Locate the cell with the specified text and output its [x, y] center coordinate. 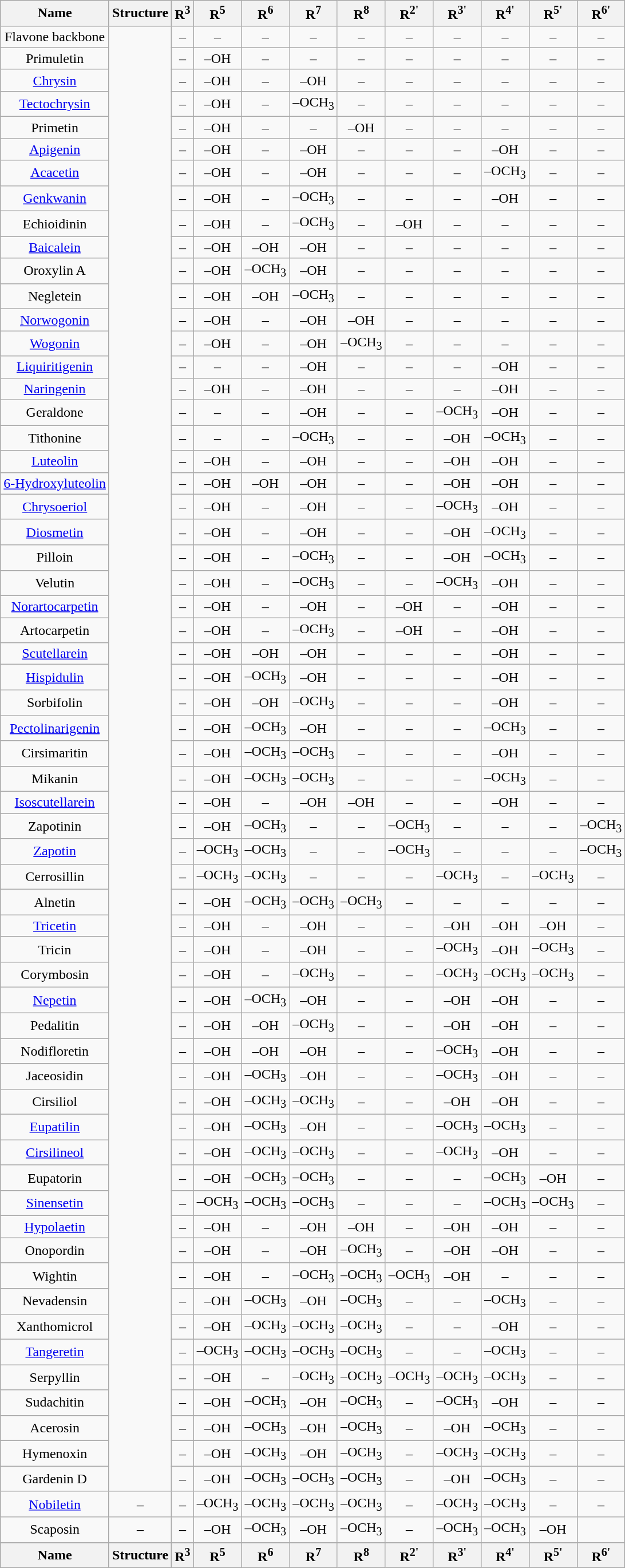
Jaceosidin [55, 1076]
Nobiletin [55, 1504]
Eupatilin [55, 1127]
Norartocarpetin [55, 606]
Wightin [55, 1275]
Flavone backbone [55, 37]
Cirsilineol [55, 1152]
Isoscutellarein [55, 803]
Primuletin [55, 58]
Hispidulin [55, 677]
Chrysoeriol [55, 507]
Chrysin [55, 80]
Acacetin [55, 173]
Sudachitin [55, 1403]
Nodifloretin [55, 1051]
Genkwanin [55, 198]
Tricin [55, 949]
Alnetin [55, 902]
Sinensetin [55, 1203]
Mikanin [55, 779]
Norwogonin [55, 320]
Scutellarein [55, 654]
Acerosin [55, 1428]
Wogonin [55, 343]
Hypolaetin [55, 1227]
Sorbifolin [55, 702]
Baicalein [55, 247]
Tricetin [55, 926]
Luteolin [55, 461]
Xanthomicrol [55, 1326]
Echioidinin [55, 224]
Cerrosillin [55, 876]
Onopordin [55, 1250]
Zapotin [55, 851]
Nevadensin [55, 1301]
Apigenin [55, 149]
Liquiritigenin [55, 367]
Oroxylin A [55, 271]
Nepetin [55, 1000]
Geraldone [55, 412]
Diosmetin [55, 532]
Pectolinarigenin [55, 728]
Gardenin D [55, 1479]
Naringenin [55, 389]
Zapotinin [55, 826]
Corymbosin [55, 974]
Tithonine [55, 438]
Pedalitin [55, 1025]
Tangeretin [55, 1352]
Serpyllin [55, 1377]
Eupatorin [55, 1178]
Tectochrysin [55, 104]
Scaposin [55, 1530]
Primetin [55, 128]
Negletein [55, 296]
Velutin [55, 583]
Cirsiliol [55, 1101]
Artocarpetin [55, 630]
6-Hydroxyluteolin [55, 483]
Pilloin [55, 558]
Hymenoxin [55, 1454]
Cirsimaritin [55, 753]
